Return the (X, Y) coordinate for the center point of the cell that contains the specified text.  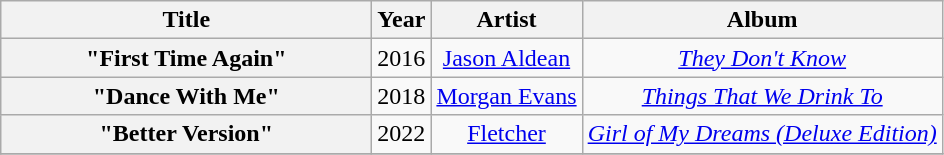
"Better Version" (186, 134)
2018 (402, 96)
Girl of My Dreams (Deluxe Edition) (762, 134)
Artist (506, 20)
Title (186, 20)
2022 (402, 134)
"First Time Again" (186, 58)
2016 (402, 58)
Jason Aldean (506, 58)
Fletcher (506, 134)
Things That We Drink To (762, 96)
Album (762, 20)
They Don't Know (762, 58)
Morgan Evans (506, 96)
Year (402, 20)
"Dance With Me" (186, 96)
